From the cell containing the given text, extract its center point as (x, y) coordinate. 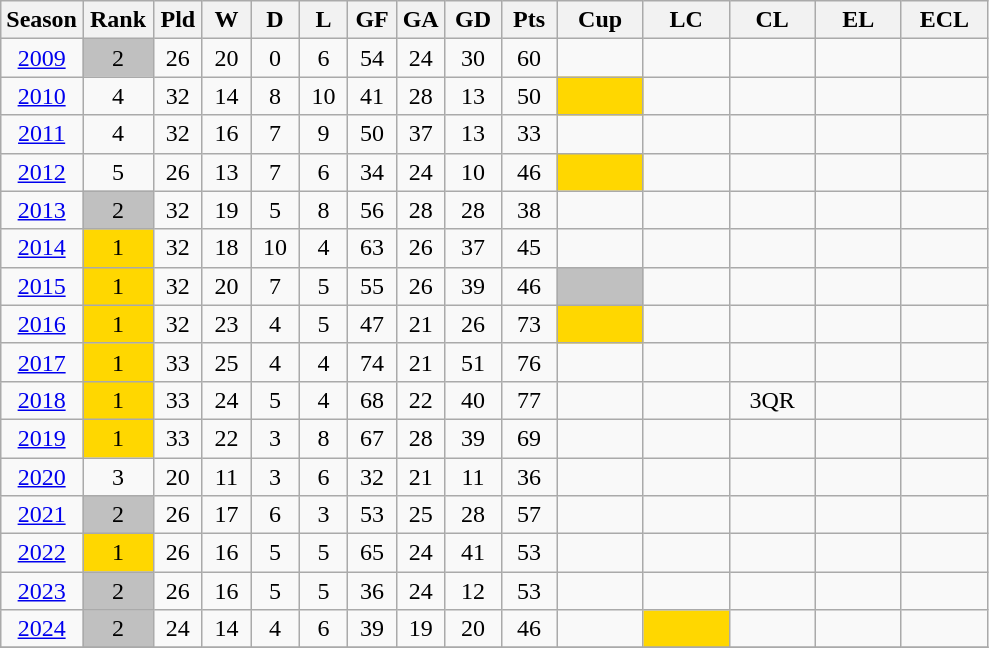
GF (372, 20)
2011 (42, 134)
23 (226, 324)
D (276, 20)
51 (473, 362)
74 (372, 362)
EL (858, 20)
2013 (42, 210)
2021 (42, 515)
CL (772, 20)
2020 (42, 477)
0 (276, 58)
3QR (772, 400)
2018 (42, 400)
Rank (118, 20)
GD (473, 20)
ECL (944, 20)
GA (420, 20)
56 (372, 210)
68 (372, 400)
12 (473, 591)
38 (529, 210)
L (324, 20)
2010 (42, 96)
2012 (42, 172)
Pld (178, 20)
54 (372, 58)
63 (372, 248)
2015 (42, 286)
47 (372, 324)
2023 (42, 591)
Pts (529, 20)
Season (42, 20)
LC (686, 20)
30 (473, 58)
67 (372, 438)
2014 (42, 248)
76 (529, 362)
60 (529, 58)
2019 (42, 438)
Cup (600, 20)
73 (529, 324)
2016 (42, 324)
55 (372, 286)
40 (473, 400)
2022 (42, 553)
2017 (42, 362)
2024 (42, 629)
57 (529, 515)
77 (529, 400)
34 (372, 172)
65 (372, 553)
45 (529, 248)
2009 (42, 58)
18 (226, 248)
W (226, 20)
69 (529, 438)
17 (226, 515)
9 (324, 134)
